Find where the given text appears and provide that cell's center as (X, Y) coordinate. 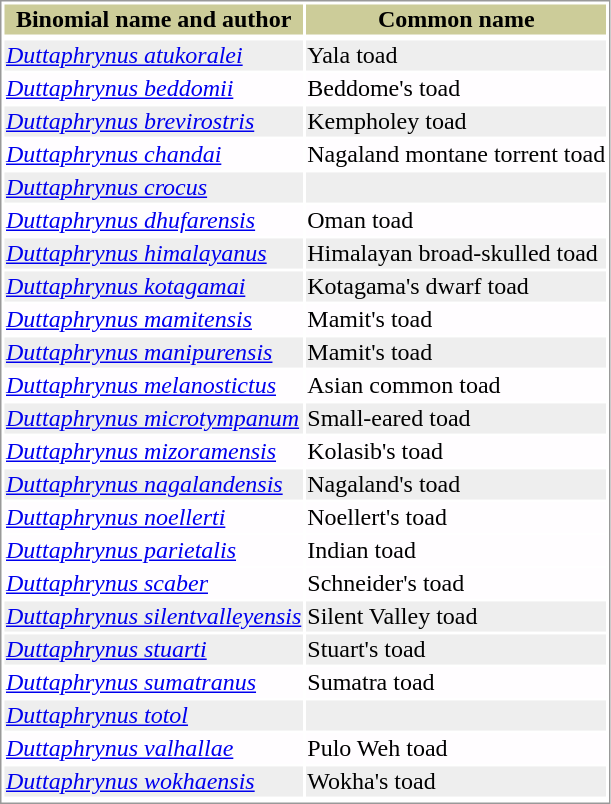
Kempholey toad (456, 121)
Duttaphrynus stuarti (153, 649)
Duttaphrynus valhallae (153, 749)
Duttaphrynus wokhaensis (153, 781)
Duttaphrynus scaber (153, 583)
Yala toad (456, 55)
Himalayan broad-skulled toad (456, 253)
Indian toad (456, 551)
Common name (456, 19)
Duttaphrynus beddomii (153, 89)
Duttaphrynus sumatranus (153, 683)
Nagaland's toad (456, 485)
Wokha's toad (456, 781)
Kotagama's dwarf toad (456, 287)
Duttaphrynus silentvalleyensis (153, 617)
Duttaphrynus kotagamai (153, 287)
Duttaphrynus manipurensis (153, 353)
Asian common toad (456, 385)
Duttaphrynus nagalandensis (153, 485)
Silent Valley toad (456, 617)
Duttaphrynus noellerti (153, 517)
Duttaphrynus microtympanum (153, 419)
Duttaphrynus crocus (153, 187)
Pulo Weh toad (456, 749)
Duttaphrynus mamitensis (153, 319)
Duttaphrynus parietalis (153, 551)
Noellert's toad (456, 517)
Oman toad (456, 221)
Schneider's toad (456, 583)
Duttaphrynus brevirostris (153, 121)
Kolasib's toad (456, 451)
Beddome's toad (456, 89)
Nagaland montane torrent toad (456, 155)
Duttaphrynus totol (153, 715)
Duttaphrynus atukoralei (153, 55)
Duttaphrynus melanostictus (153, 385)
Duttaphrynus dhufarensis (153, 221)
Duttaphrynus himalayanus (153, 253)
Sumatra toad (456, 683)
Binomial name and author (153, 19)
Small-eared toad (456, 419)
Duttaphrynus chandai (153, 155)
Duttaphrynus mizoramensis (153, 451)
Stuart's toad (456, 649)
